From the cell containing the given text, extract its center point as [x, y] coordinate. 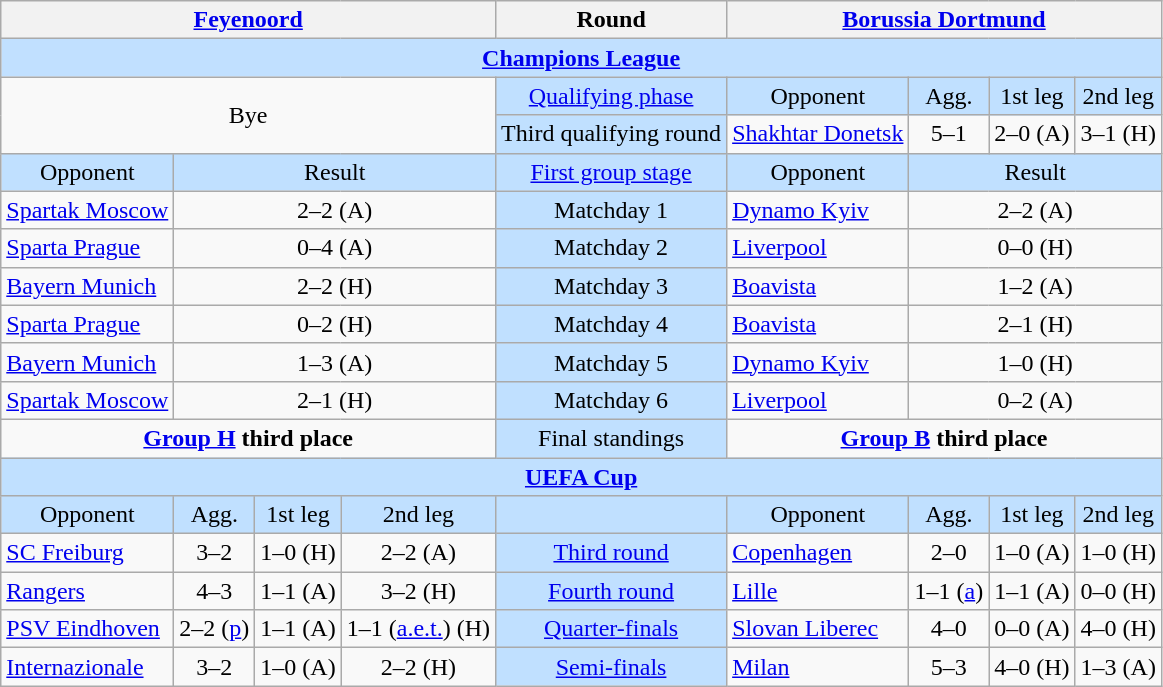
First group stage [612, 172]
3–1 (H) [1118, 134]
Slovan Liberec [818, 629]
PSV Eindhoven [88, 629]
Group B third place [944, 438]
4–3 [214, 591]
2–0 (A) [1032, 134]
Semi-finals [612, 667]
Lille [818, 591]
Champions League [582, 58]
Matchday 6 [612, 400]
Final standings [612, 438]
1–1 (a) [949, 591]
UEFA Cup [582, 477]
3–2 (H) [418, 591]
Third round [612, 553]
Round [612, 20]
Shakhtar Donetsk [818, 134]
Matchday 1 [612, 210]
0–2 (A) [1035, 400]
Quarter-finals [612, 629]
Internazionale [88, 667]
Matchday 2 [612, 248]
Rangers [88, 591]
Group H third place [248, 438]
0–0 (A) [1032, 629]
1–1 (a.e.t.) (H) [418, 629]
Feyenoord [248, 20]
0–2 (H) [335, 324]
2–0 [949, 553]
Bye [248, 115]
Matchday 4 [612, 324]
4–0 [949, 629]
Qualifying phase [612, 96]
5–3 [949, 667]
SC Freiburg [88, 553]
Milan [818, 667]
Borussia Dortmund [944, 20]
Third qualifying round [612, 134]
2–2 (p) [214, 629]
Matchday 3 [612, 286]
5–1 [949, 134]
0–4 (A) [335, 248]
Matchday 5 [612, 362]
1–2 (A) [1035, 286]
Fourth round [612, 591]
Copenhagen [818, 553]
